Pinpoint the cell where the given text exists, returning its [x, y] midpoint coordinate. 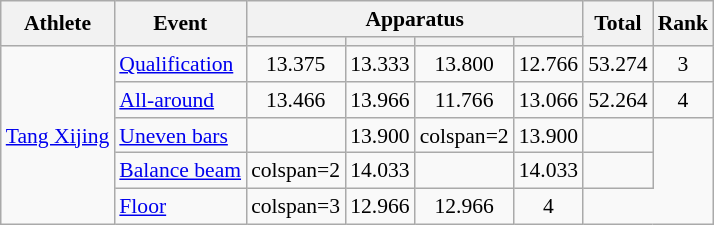
Total [618, 24]
Floor [180, 207]
13.466 [296, 100]
Balance beam [180, 171]
3 [684, 64]
12.766 [548, 64]
Event [180, 24]
11.766 [464, 100]
Qualification [180, 64]
52.264 [618, 100]
53.274 [618, 64]
13.066 [548, 100]
13.800 [464, 64]
Uneven bars [180, 136]
All-around [180, 100]
Athlete [58, 24]
Rank [684, 24]
13.375 [296, 64]
13.333 [380, 64]
Apparatus [414, 19]
Tang Xijing [58, 135]
colspan=3 [296, 207]
13.966 [380, 100]
